Extract the [X, Y] coordinate from the center of the cell holding the provided text.  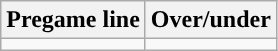
Pregame line [74, 20]
Over/under [210, 20]
